Locate the cell with the specified text and output its (x, y) center coordinate. 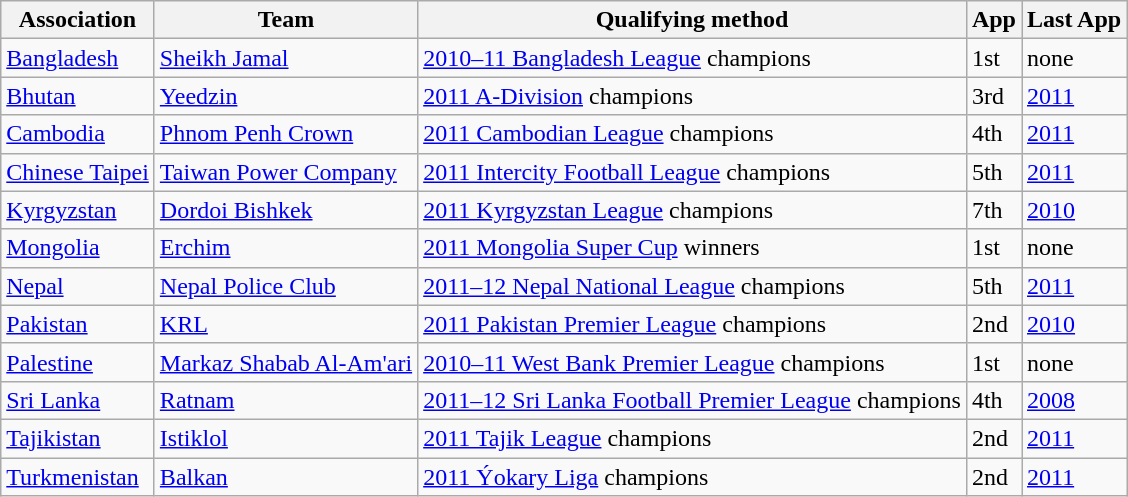
Last App (1074, 20)
Ratnam (286, 400)
2011 A-Division champions (692, 96)
7th (994, 210)
Chinese Taipei (78, 172)
Team (286, 20)
Markaz Shabab Al-Am'ari (286, 362)
2008 (1074, 400)
2011 Ýokary Liga champions (692, 477)
Kyrgyzstan (78, 210)
Association (78, 20)
Erchim (286, 248)
Palestine (78, 362)
Bangladesh (78, 58)
2011–12 Nepal National League champions (692, 286)
KRL (286, 324)
3rd (994, 96)
Dordoi Bishkek (286, 210)
Bhutan (78, 96)
Istiklol (286, 438)
Turkmenistan (78, 477)
2010–11 Bangladesh League champions (692, 58)
Qualifying method (692, 20)
Pakistan (78, 324)
2011–12 Sri Lanka Football Premier League champions (692, 400)
2011 Mongolia Super Cup winners (692, 248)
2010–11 West Bank Premier League champions (692, 362)
2011 Kyrgyzstan League champions (692, 210)
2011 Tajik League champions (692, 438)
App (994, 20)
2011 Intercity Football League champions (692, 172)
Taiwan Power Company (286, 172)
Nepal Police Club (286, 286)
2011 Cambodian League champions (692, 134)
Yeedzin (286, 96)
Nepal (78, 286)
2011 Pakistan Premier League champions (692, 324)
Balkan (286, 477)
Cambodia (78, 134)
Phnom Penh Crown (286, 134)
Tajikistan (78, 438)
Mongolia (78, 248)
Sheikh Jamal (286, 58)
Sri Lanka (78, 400)
